Capture the cell that displays the provided text and extract its [X, Y] central coordinate. 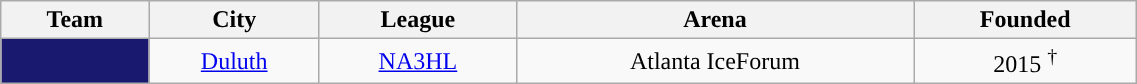
2015 † [1026, 62]
City [234, 20]
League [418, 20]
Team [75, 20]
NA3HL [418, 62]
Arena [714, 20]
Duluth [234, 62]
Atlanta IceForum [714, 62]
Founded [1026, 20]
